Search for the cell housing the specified text and yield its (X, Y) center coordinate. 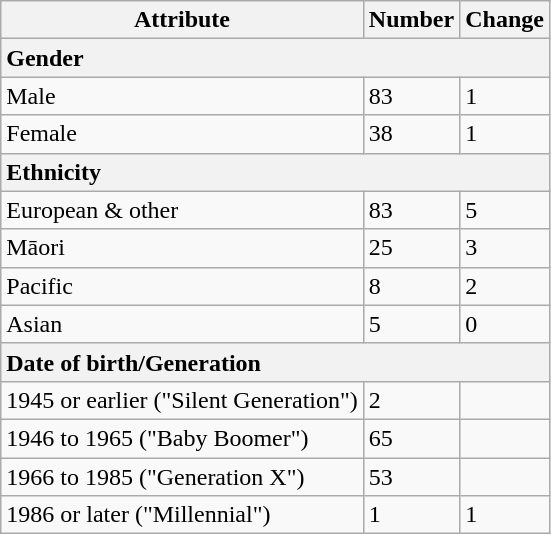
Māori (182, 248)
1946 to 1965 ("Baby Boomer") (182, 438)
8 (411, 286)
1986 or later ("Millennial") (182, 515)
38 (411, 134)
3 (505, 248)
1966 to 1985 ("Generation X") (182, 477)
1945 or earlier ("Silent Generation") (182, 400)
Male (182, 96)
Change (505, 20)
European & other (182, 210)
53 (411, 477)
Pacific (182, 286)
65 (411, 438)
Date of birth/Generation (276, 362)
0 (505, 324)
Asian (182, 324)
Ethnicity (276, 172)
25 (411, 248)
Attribute (182, 20)
Female (182, 134)
Number (411, 20)
Gender (276, 58)
